Provide the [X, Y] coordinate of the cell's center where the given text is located.  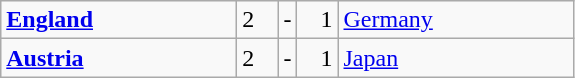
Austria [119, 58]
Japan [456, 58]
Germany [456, 20]
England [119, 20]
